Capture the cell that displays the provided text and extract its (x, y) central coordinate. 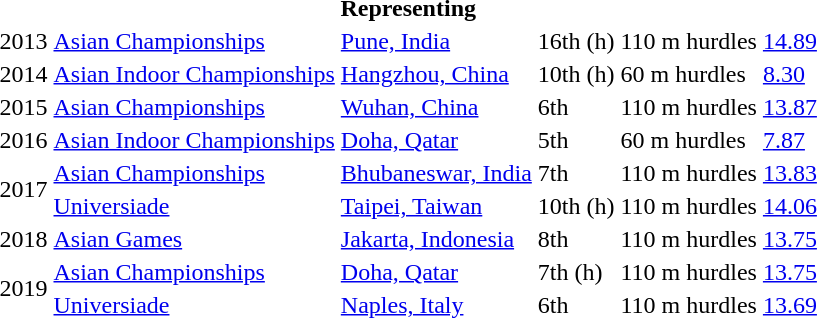
Pune, India (436, 41)
8th (576, 239)
Jakarta, Indonesia (436, 239)
5th (576, 140)
Asian Games (194, 239)
Taipei, Taiwan (436, 206)
Bhubaneswar, India (436, 173)
7th (576, 173)
Universiade (194, 206)
6th (576, 107)
16th (h) (576, 41)
Hangzhou, China (436, 74)
Wuhan, China (436, 107)
7th (h) (576, 272)
